Detect which cell encompasses the target text, then output its [X, Y] center coordinate. 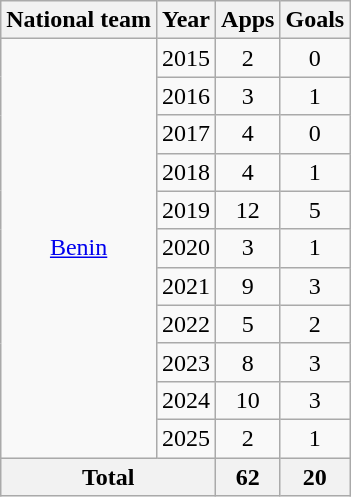
9 [248, 286]
Year [186, 20]
2019 [186, 210]
2020 [186, 248]
Apps [248, 20]
8 [248, 362]
2018 [186, 172]
2025 [186, 438]
2024 [186, 400]
Benin [79, 248]
Total [108, 477]
62 [248, 477]
20 [315, 477]
12 [248, 210]
Goals [315, 20]
2016 [186, 96]
2023 [186, 362]
2017 [186, 134]
2015 [186, 58]
2021 [186, 286]
10 [248, 400]
2022 [186, 324]
National team [79, 20]
